Capture the cell that displays the provided text and extract its (X, Y) central coordinate. 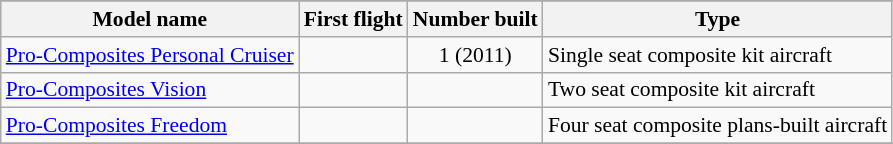
Two seat composite kit aircraft (718, 90)
Type (718, 19)
Pro-Composites Vision (150, 90)
Model name (150, 19)
First flight (354, 19)
Single seat composite kit aircraft (718, 55)
Pro-Composites Freedom (150, 126)
1 (2011) (476, 55)
Four seat composite plans-built aircraft (718, 126)
Pro-Composites Personal Cruiser (150, 55)
Number built (476, 19)
